Extract the [X, Y] coordinate from the center of the cell holding the provided text.  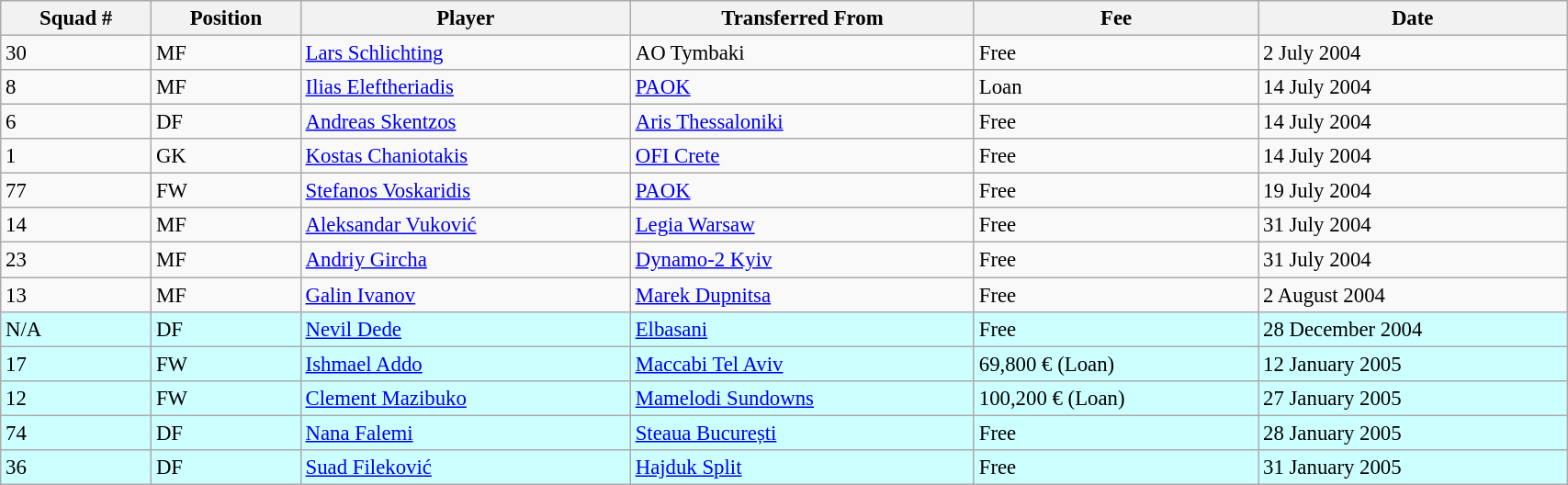
Loan [1115, 87]
Suad Fileković [465, 468]
Aleksandar Vuković [465, 225]
OFI Crete [802, 156]
Galin Ivanov [465, 295]
12 [76, 398]
74 [76, 433]
Aris Thessaloniki [802, 122]
69,800 € (Loan) [1115, 364]
28 January 2005 [1413, 433]
27 January 2005 [1413, 398]
Lars Schlichting [465, 53]
Dynamo-2 Kyiv [802, 260]
Squad # [76, 18]
Clement Mazibuko [465, 398]
36 [76, 468]
13 [76, 295]
Andreas Skentzos [465, 122]
30 [76, 53]
Player [465, 18]
Date [1413, 18]
AO Tymbaki [802, 53]
Position [226, 18]
100,200 € (Loan) [1115, 398]
31 January 2005 [1413, 468]
Fee [1115, 18]
17 [76, 364]
Andriy Gircha [465, 260]
Ilias Eleftheriadis [465, 87]
Transferred From [802, 18]
2 August 2004 [1413, 295]
Hajduk Split [802, 468]
GK [226, 156]
Nana Falemi [465, 433]
12 January 2005 [1413, 364]
2 July 2004 [1413, 53]
Mamelodi Sundowns [802, 398]
6 [76, 122]
Stefanos Voskaridis [465, 191]
28 December 2004 [1413, 329]
Steaua București [802, 433]
19 July 2004 [1413, 191]
Marek Dupnitsa [802, 295]
77 [76, 191]
Maccabi Tel Aviv [802, 364]
Legia Warsaw [802, 225]
Kostas Chaniotakis [465, 156]
Nevil Dede [465, 329]
23 [76, 260]
1 [76, 156]
Elbasani [802, 329]
N/A [76, 329]
14 [76, 225]
8 [76, 87]
Ishmael Addo [465, 364]
